Determine the [X, Y] coordinate at the center of the cell enclosing the given text.  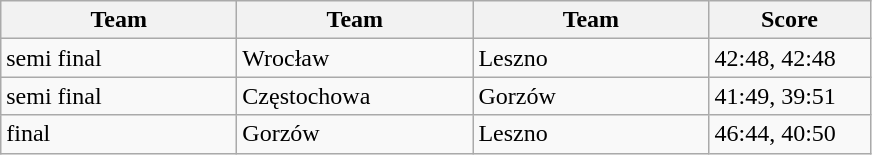
Częstochowa [355, 96]
final [119, 134]
Score [790, 20]
41:49, 39:51 [790, 96]
46:44, 40:50 [790, 134]
42:48, 42:48 [790, 58]
Wrocław [355, 58]
